Detect which cell encompasses the target text, then output its [X, Y] center coordinate. 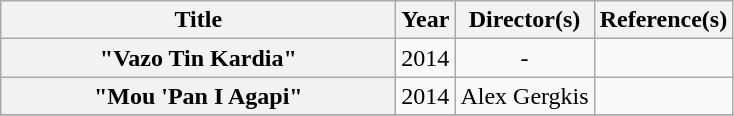
Year [426, 20]
"Mou 'Pan I Agapi" [198, 96]
"Vazo Tin Kardia" [198, 58]
Title [198, 20]
Alex Gergkis [524, 96]
- [524, 58]
Director(s) [524, 20]
Reference(s) [664, 20]
